Locate the cell with the specified text and output its [x, y] center coordinate. 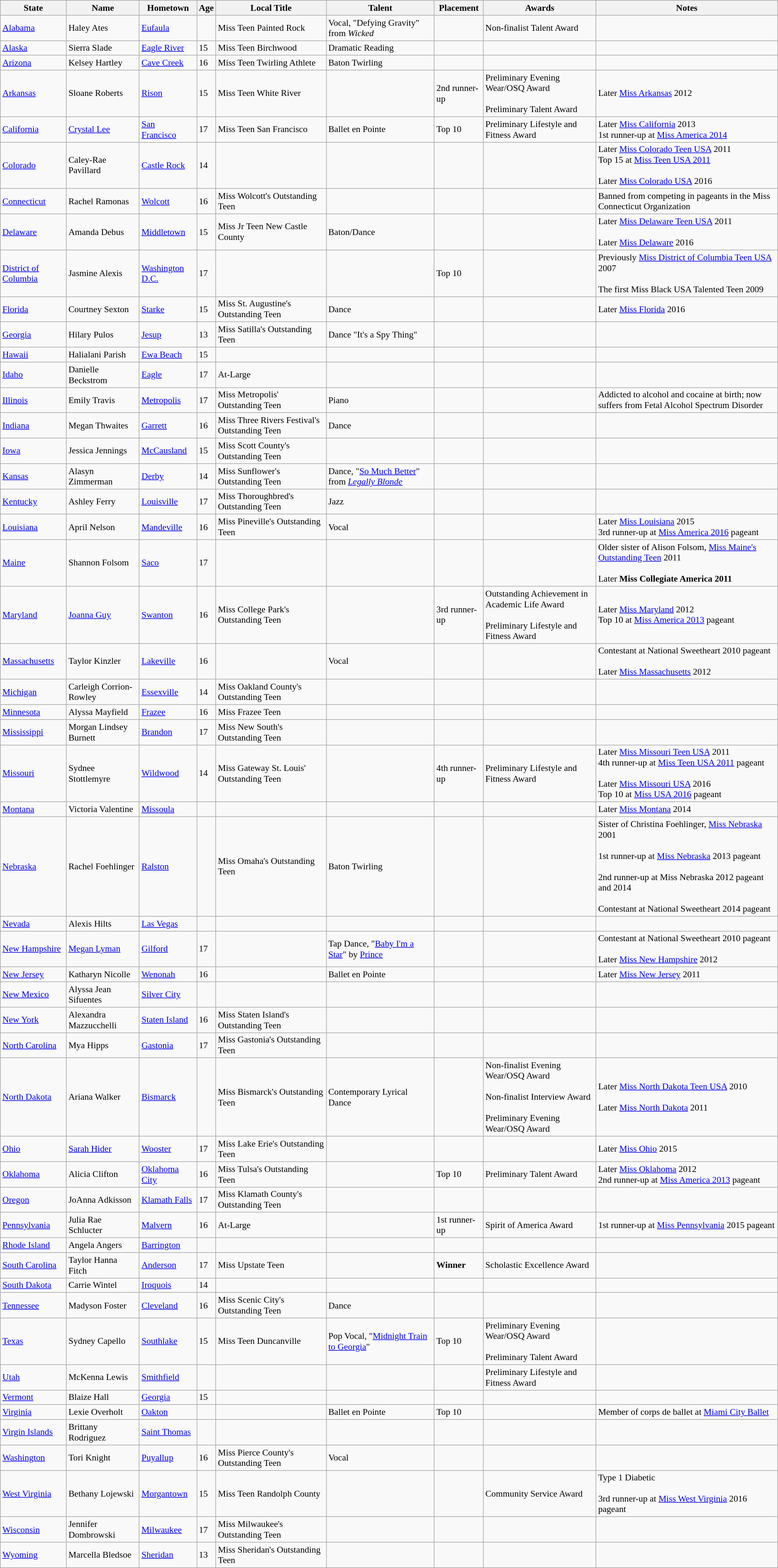
Miss Scenic City's Outstanding Teen [271, 1305]
Miss Three Rivers Festival's Outstanding Teen [271, 426]
Rachel Foehlinger [103, 867]
Michigan [33, 692]
Dramatic Reading [380, 48]
State [33, 8]
SanFrancisco [168, 130]
Arizona [33, 63]
South Dakota [33, 1285]
Tennessee [33, 1305]
Contestant at National Sweetheart 2010 pageantLater Miss New Hampshire 2012 [687, 949]
Julia Rae Schlucter [103, 1226]
Miss Scott County's Outstanding Teen [271, 451]
Eagle [168, 374]
Later Miss Louisiana 20153rd runner-up at Miss America 2016 pageant [687, 527]
Later Miss Ohio 2015 [687, 1149]
Eagle River [168, 48]
Spirit of America Award [540, 1226]
Mississippi [33, 732]
Haley Ates [103, 28]
Illinois [33, 400]
Preliminary Talent Award [540, 1174]
Danielle Beckstrom [103, 374]
Cave Creek [168, 63]
Virginia [33, 1412]
Type 1 Diabetic3rd runner-up at Miss West Virginia 2016 pageant [687, 1494]
Miss Sunflower's Outstanding Teen [271, 477]
Katharyn Nicolle [103, 975]
New York [33, 1020]
Louisiana [33, 527]
Wolcott [168, 202]
Megan Lyman [103, 949]
Miss Teen Randolph County [271, 1494]
Kansas [33, 477]
Starke [168, 309]
Utah [33, 1377]
Wenonah [168, 975]
Wildwood [168, 773]
Caley-RaePavillard [103, 165]
New Mexico [33, 995]
3rd runner-up [459, 615]
Ariana Walker [103, 1098]
Iowa [33, 451]
Puyallup [168, 1458]
Delaware [33, 232]
Notes [687, 8]
Miss Upstate Teen [271, 1265]
Later Miss California 20131st runner-up at Miss America 2014 [687, 130]
Metropolis [168, 400]
Miss Milwaukee's Outstanding Teen [271, 1529]
Megan Thwaites [103, 426]
1st runner-up [459, 1226]
Kentucky [33, 501]
McKenna Lewis [103, 1377]
Hilary Pulos [103, 335]
April Nelson [103, 527]
Miss Staten Island's Outstanding Teen [271, 1020]
Miss New South's Outstanding Teen [271, 732]
Crystal Lee [103, 130]
Sierra Slade [103, 48]
Miss Pineville's Outstanding Teen [271, 527]
Gilford [168, 949]
Connecticut [33, 202]
Iroquois [168, 1285]
Miss Thoroughbred's Outstanding Teen [271, 501]
Joanna Guy [103, 615]
Oregon [33, 1200]
Baton/Dance [380, 232]
Las Vegas [168, 924]
New Jersey [33, 975]
Later Miss Colorado Teen USA 2011Top 15 at Miss Teen USA 2011Later Miss Colorado USA 2016 [687, 165]
Wooster [168, 1149]
4th runner-up [459, 773]
Klamath Falls [168, 1200]
Contestant at National Sweetheart 2010 pageantLater Miss Massachusetts 2012 [687, 662]
Lakeville [168, 662]
Sydney Capello [103, 1341]
Tap Dance, "Baby I'm a Star" by Prince [380, 949]
Alaska [33, 48]
Smithfield [168, 1377]
Cleveland [168, 1305]
Brandon [168, 732]
2nd runner-up [459, 93]
Older sister of Alison Folsom, Miss Maine's Outstanding Teen 2011Later Miss Collegiate America 2011 [687, 563]
Blaize Hall [103, 1397]
Later Miss Delaware Teen USA 2011Later Miss Delaware 2016 [687, 232]
Later Miss New Jersey 2011 [687, 975]
Sarah Hider [103, 1149]
Miss Gastonia's Outstanding Teen [271, 1045]
Malvern [168, 1226]
Awards [540, 8]
Wyoming [33, 1555]
Age [206, 8]
Marcella Bledsoe [103, 1555]
Local Title [271, 8]
Texas [33, 1341]
Nebraska [33, 867]
Miss Teen Birchwood [271, 48]
Hawaii [33, 355]
Alicia Clifton [103, 1174]
Ewa Beach [168, 355]
Miss Teen Painted Rock [271, 28]
Placement [459, 8]
Middletown [168, 232]
Carleigh Corrion- Rowley [103, 692]
Kelsey Hartley [103, 63]
Castle Rock [168, 165]
Hometown [168, 8]
Bismarck [168, 1098]
Eufaula [168, 28]
Vermont [33, 1397]
Mya Hipps [103, 1045]
Saco [168, 563]
Louisville [168, 501]
Missouri [33, 773]
Community Service Award [540, 1494]
Indiana [33, 426]
McCausland [168, 451]
Dance, "So Much Better" from Legally Blonde [380, 477]
Taylor Hanna Fitch [103, 1265]
Jasmine Alexis [103, 273]
Angela Angers [103, 1245]
Winner [459, 1265]
California [33, 130]
Minnesota [33, 712]
Miss Teen Twirling Athlete [271, 63]
Ashley Ferry [103, 501]
Miss Wolcott's Outstanding Teen [271, 202]
Miss College Park's Outstanding Teen [271, 615]
Non-finalist Talent Award [540, 28]
Ohio [33, 1149]
Scholastic Excellence Award [540, 1265]
Later Miss Montana 2014 [687, 810]
Addicted to alcohol and cocaine at birth; now suffers from Fetal Alcohol Spectrum Disorder [687, 400]
Lexie Overholt [103, 1412]
Rhode Island [33, 1245]
Miss Oakland County's Outstanding Teen [271, 692]
Frazee [168, 712]
Emily Travis [103, 400]
Gastonia [168, 1045]
Sydnee Stottlemyre [103, 773]
Member of corps de ballet at Miami City Ballet [687, 1412]
Swanton [168, 615]
JoAnna Adkisson [103, 1200]
Miss Teen White River [271, 93]
Miss Sheridan's Outstanding Teen [271, 1555]
Contemporary Lyrical Dance [380, 1098]
Garrett [168, 426]
Miss Omaha's Outstanding Teen [271, 867]
Talent [380, 8]
New Hampshire [33, 949]
Milwaukee [168, 1529]
Jessica Jennings [103, 451]
Dance "It's a Spy Thing" [380, 335]
Miss Klamath County's Outstanding Teen [271, 1200]
Montana [33, 810]
Sheridan [168, 1555]
Miss Metropolis' Outstanding Teen [271, 400]
Alyssa Mayfield [103, 712]
Mandeville [168, 527]
Victoria Valentine [103, 810]
Miss Gateway St. Louis' Outstanding Teen [271, 773]
Alexandra Mazzucchelli [103, 1020]
Massachusetts [33, 662]
Previously Miss District of Columbia Teen USA 2007The first Miss Black USA Talented Teen 2009 [687, 273]
Miss St. Augustine's Outstanding Teen [271, 309]
Tori Knight [103, 1458]
Southlake [168, 1341]
Rison [168, 93]
Jennifer Dombrowski [103, 1529]
Oklahoma City [168, 1174]
Piano [380, 400]
Miss Teen Duncanville [271, 1341]
Morgan Lindsey Burnett [103, 732]
Washington [33, 1458]
North Carolina [33, 1045]
Halialani Parish [103, 355]
Silver City [168, 995]
Miss Bismarck's Outstanding Teen [271, 1098]
Later Miss Arkansas 2012 [687, 93]
Arkansas [33, 93]
Barrington [168, 1245]
Miss Tulsa's Outstanding Teen [271, 1174]
Miss Lake Erie's Outstanding Teen [271, 1149]
Staten Island [168, 1020]
Sloane Roberts [103, 93]
Amanda Debus [103, 232]
Courtney Sexton [103, 309]
Saint Thomas [168, 1432]
Miss Pierce County's Outstanding Teen [271, 1458]
Missoula [168, 810]
Later Miss Oklahoma 20122nd runner-up at Miss America 2013 pageant [687, 1174]
West Virginia [33, 1494]
Wisconsin [33, 1529]
Essexville [168, 692]
Florida [33, 309]
Vocal, "Defying Gravity" from Wicked [380, 28]
Jesup [168, 335]
Colorado [33, 165]
Miss Satilla's Outstanding Teen [271, 335]
Later Miss Maryland 2012Top 10 at Miss America 2013 pageant [687, 615]
Name [103, 8]
Miss Teen San Francisco [271, 130]
Nevada [33, 924]
AlasynZimmerman [103, 477]
Rachel Ramonas [103, 202]
Alexis Hilts [103, 924]
North Dakota [33, 1098]
Outstanding Achievement in Academic Life AwardPreliminary Lifestyle and Fitness Award [540, 615]
Miss Frazee Teen [271, 712]
District of Columbia [33, 273]
Later Miss Missouri Teen USA 20114th runner-up at Miss Teen USA 2011 pageantLater Miss Missouri USA 2016Top 10 at Miss USA 2016 pageant [687, 773]
Madyson Foster [103, 1305]
Brittany Rodriguez [103, 1432]
Ralston [168, 867]
Non-finalist Evening Wear/OSQ AwardNon-finalist Interview AwardPreliminary Evening Wear/OSQ Award [540, 1098]
Anderson [168, 1265]
Jazz [380, 501]
1st runner-up at Miss Pennsylvania 2015 pageant [687, 1226]
Alyssa Jean Sifuentes [103, 995]
Oklahoma [33, 1174]
Derby [168, 477]
Later Miss Florida 2016 [687, 309]
Carrie Wintel [103, 1285]
Bethany Lojewski [103, 1494]
Later Miss North Dakota Teen USA 2010Later Miss North Dakota 2011 [687, 1098]
Oakton [168, 1412]
Alabama [33, 28]
Washington D.C. [168, 273]
Shannon Folsom [103, 563]
Virgin Islands [33, 1432]
Miss Jr Teen New Castle County [271, 232]
Morgantown [168, 1494]
Banned from competing in pageants in the Miss Connecticut Organization [687, 202]
Maine [33, 563]
Idaho [33, 374]
Maryland [33, 615]
Pop Vocal, "Midnight Train to Georgia" [380, 1341]
Pennsylvania [33, 1226]
South Carolina [33, 1265]
Taylor Kinzler [103, 662]
